From the cell containing the given text, extract its center point as (X, Y) coordinate. 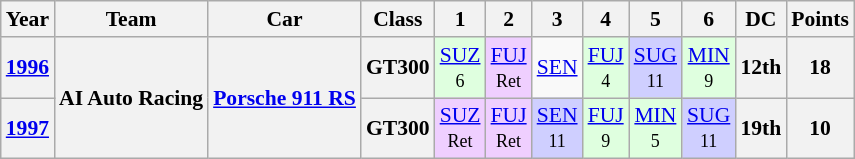
12th (760, 68)
Year (28, 19)
Points (820, 19)
Team (131, 19)
5 (656, 19)
2 (509, 19)
3 (558, 19)
FUJ4 (606, 68)
MIN5 (656, 128)
FUJ9 (606, 128)
SEN (558, 68)
19th (760, 128)
Porsche 911 RS (284, 98)
Class (398, 19)
AI Auto Racing (131, 98)
SUZ6 (460, 68)
4 (606, 19)
DC (760, 19)
SEN11 (558, 128)
18 (820, 68)
10 (820, 128)
6 (708, 19)
1 (460, 19)
Car (284, 19)
SUZRet (460, 128)
MIN9 (708, 68)
1996 (28, 68)
1997 (28, 128)
